Output the (X, Y) coordinate of the center of the cell containing the given text.  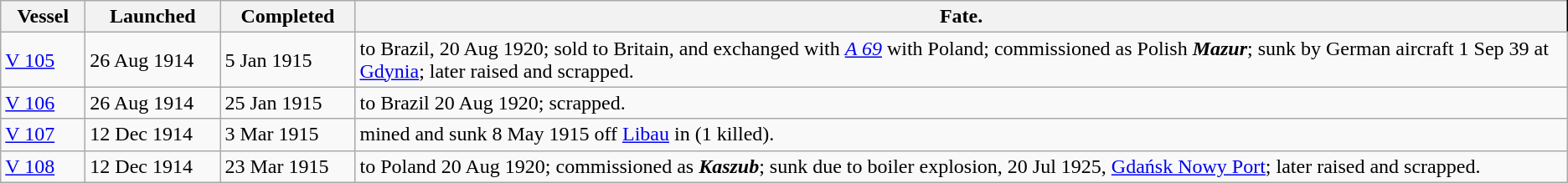
mined and sunk 8 May 1915 off Libau in (1 killed). (962, 135)
V 106 (44, 103)
25 Jan 1915 (288, 103)
V 105 (44, 60)
V 107 (44, 135)
V 108 (44, 166)
5 Jan 1915 (288, 60)
Vessel (44, 17)
Launched (152, 17)
Completed (288, 17)
3 Mar 1915 (288, 135)
23 Mar 1915 (288, 166)
to Brazil 20 Aug 1920; scrapped. (962, 103)
Fate. (962, 17)
to Poland 20 Aug 1920; commissioned as Kaszub; sunk due to boiler explosion, 20 Jul 1925, Gdańsk Nowy Port; later raised and scrapped. (962, 166)
